Output the [x, y] coordinate of the center of the cell containing the given text.  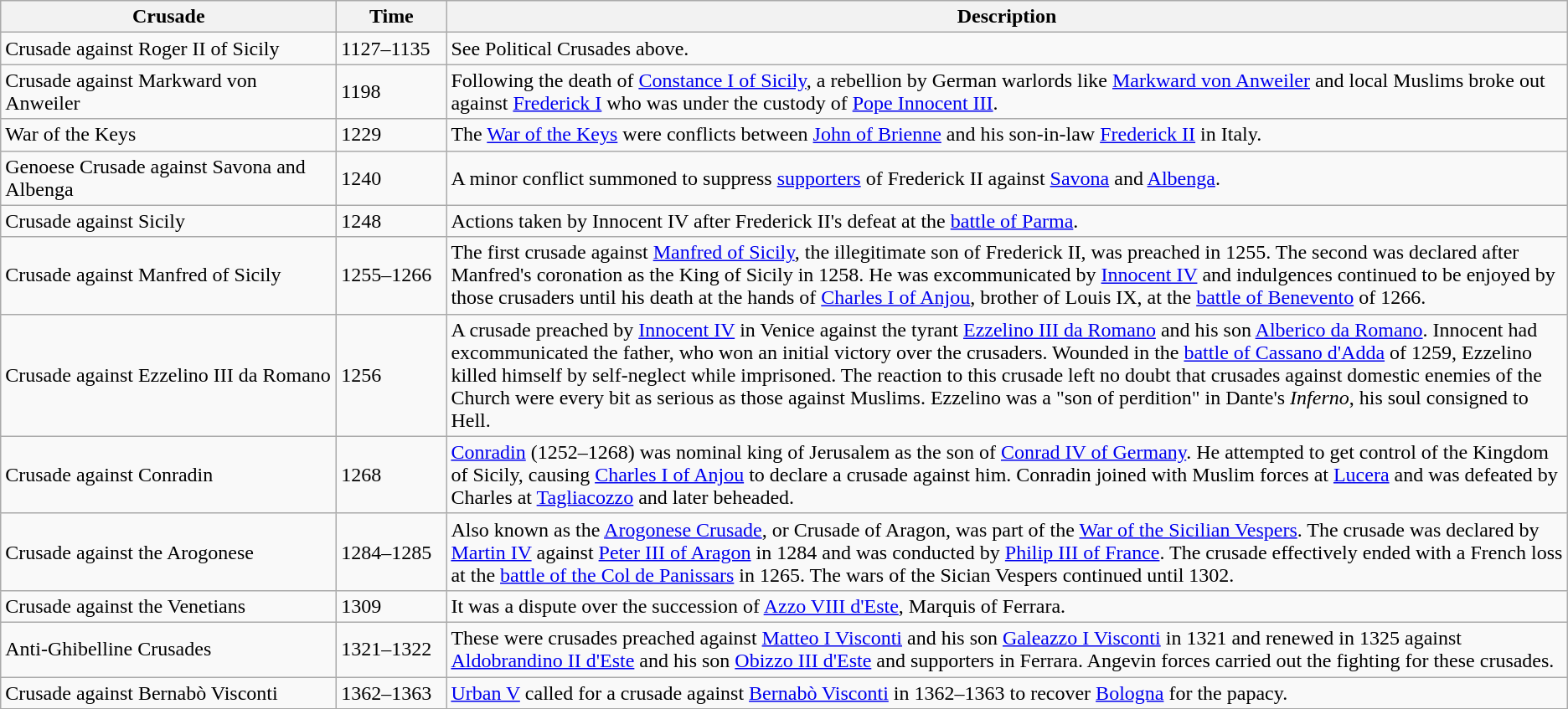
1127–1135 [392, 49]
Anti-Ghibelline Crusades [169, 650]
Genoese Crusade against Savona and Albenga [169, 177]
Time [392, 17]
1240 [392, 177]
1268 [392, 475]
Crusade [169, 17]
Actions taken by Innocent IV after Frederick II's defeat at the battle of Parma. [1007, 221]
Crusade against Ezzelino III da Romano [169, 375]
Urban V called for a crusade against Bernabò Visconti in 1362–1363 to recover Bologna for the papacy. [1007, 692]
1256 [392, 375]
1229 [392, 135]
Crusade against Roger II of Sicily [169, 49]
Crusade against Manfred of Sicily [169, 275]
1255–1266 [392, 275]
1248 [392, 221]
1309 [392, 606]
Crusade against Conradin [169, 475]
A minor conflict summoned to suppress supporters of Frederick II against Savona and Albenga. [1007, 177]
Crusade against the Venetians [169, 606]
Crusade against the Arogonese [169, 552]
War of the Keys [169, 135]
1362–1363 [392, 692]
Description [1007, 17]
Crusade against Bernabò Visconti [169, 692]
The War of the Keys were conflicts between John of Brienne and his son-in-law Frederick II in Italy. [1007, 135]
It was a dispute over the succession of Azzo VIII d'Este, Marquis of Ferrara. [1007, 606]
Crusade against Markward von Anweiler [169, 92]
1198 [392, 92]
1284–1285 [392, 552]
1321–1322 [392, 650]
See Political Crusades above. [1007, 49]
Crusade against Sicily [169, 221]
